Provide the [x, y] coordinate of the cell's center where the given text is located.  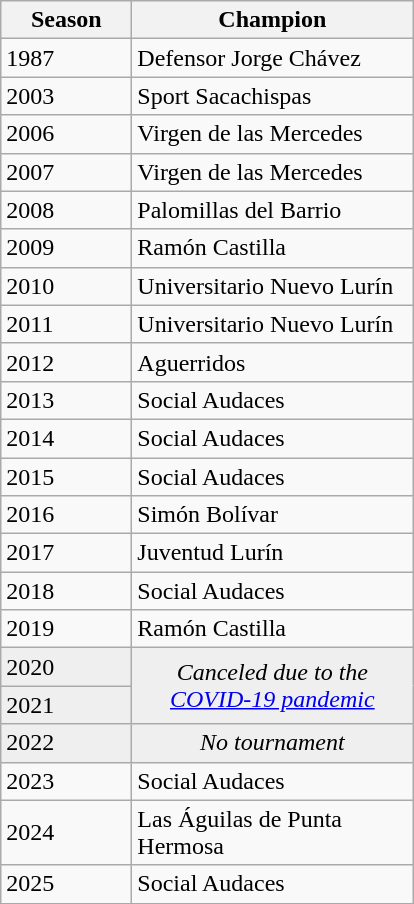
Aguerridos [272, 362]
2017 [66, 553]
2016 [66, 515]
2021 [66, 705]
2022 [66, 743]
2003 [66, 96]
2015 [66, 477]
Champion [272, 20]
2023 [66, 781]
2024 [66, 832]
2014 [66, 438]
2010 [66, 286]
Simón Bolívar [272, 515]
Sport Sacachispas [272, 96]
2006 [66, 134]
2011 [66, 324]
2025 [66, 884]
Juventud Lurín [272, 553]
1987 [66, 58]
Las Águilas de Punta Hermosa [272, 832]
2009 [66, 248]
Palomillas del Barrio [272, 210]
Canceled due to the COVID-19 pandemic [272, 686]
2018 [66, 591]
Season [66, 20]
2007 [66, 172]
No tournament [272, 743]
Defensor Jorge Chávez [272, 58]
2008 [66, 210]
2013 [66, 400]
2020 [66, 667]
2012 [66, 362]
2019 [66, 629]
